Return [X, Y] of the center of cell containing provided text 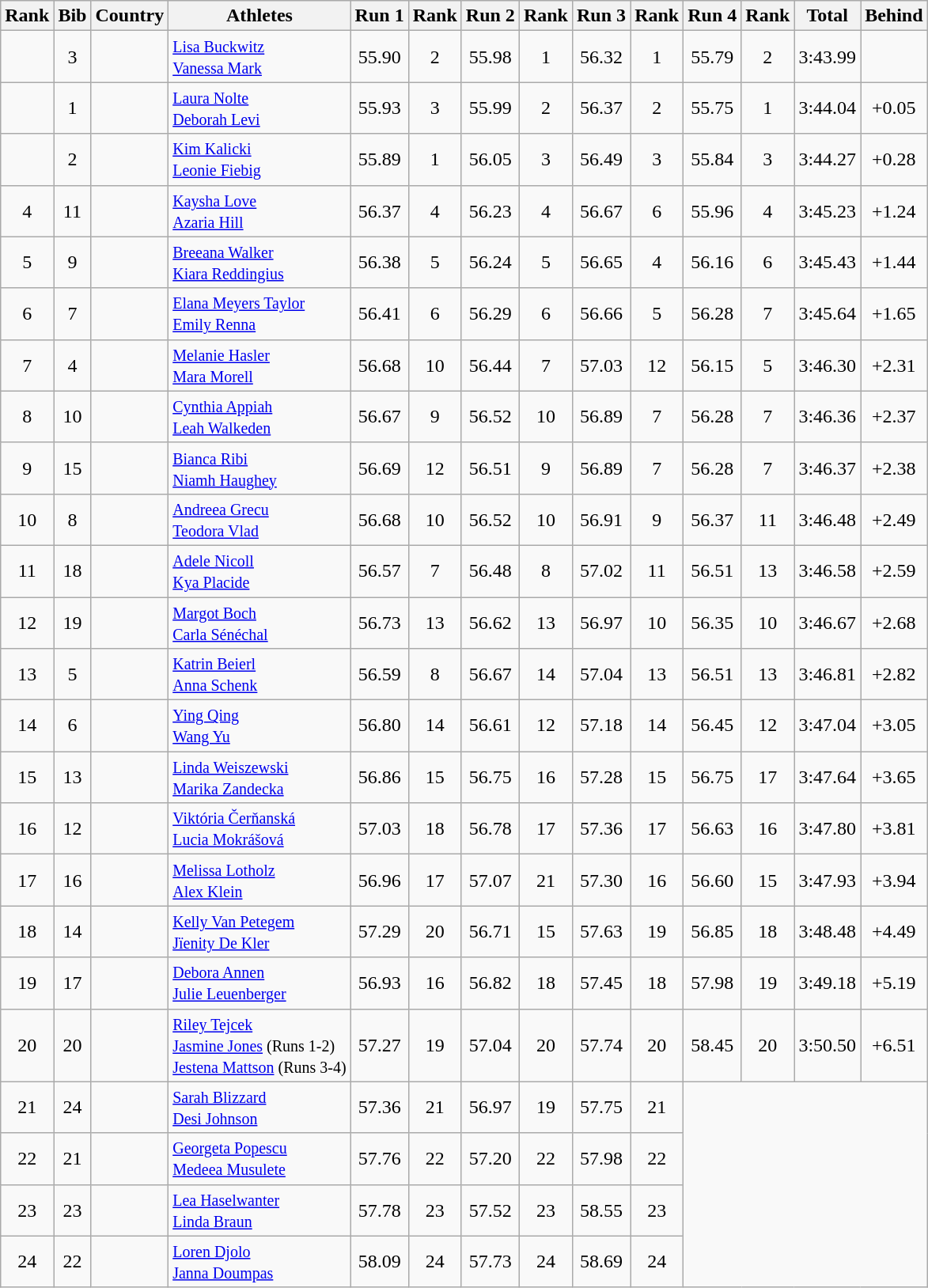
56.49 [601, 160]
+0.05 [894, 108]
56.65 [601, 263]
56.73 [380, 622]
Lisa BuckwitzVanessa Mark [259, 57]
Viktória ČerňanskáLucia Mokrášová [259, 829]
Bib [73, 16]
Kelly Van PetegemJïenity De Kler [259, 932]
Country [130, 16]
3:47.93 [828, 880]
Athletes [259, 16]
Sarah BlizzardDesi Johnson [259, 1108]
56.60 [712, 880]
57.75 [601, 1108]
3:44.04 [828, 108]
+2.82 [894, 674]
56.32 [601, 57]
+2.31 [894, 366]
55.84 [712, 160]
56.05 [491, 160]
Breeana WalkerKiara Reddingius [259, 263]
57.27 [380, 1045]
56.93 [380, 983]
56.71 [491, 932]
Total [828, 16]
56.82 [491, 983]
57.18 [601, 726]
55.89 [380, 160]
3:46.67 [828, 622]
+2.59 [894, 571]
56.23 [491, 210]
+3.81 [894, 829]
3:45.23 [828, 210]
56.61 [491, 726]
56.78 [491, 829]
57.02 [601, 571]
Georgeta PopescuMedeea Musulete [259, 1158]
56.86 [380, 777]
+5.19 [894, 983]
Katrin BeierlAnna Schenk [259, 674]
+3.94 [894, 880]
+1.24 [894, 210]
57.20 [491, 1158]
55.93 [380, 108]
58.55 [601, 1210]
3:44.27 [828, 160]
56.15 [712, 366]
+3.65 [894, 777]
3:45.43 [828, 263]
3:47.80 [828, 829]
3:49.18 [828, 983]
56.80 [380, 726]
3:47.64 [828, 777]
55.96 [712, 210]
Bianca RibiNiamh Haughey [259, 468]
+2.37 [894, 416]
56.38 [380, 263]
Run 2 [491, 16]
Margot BochCarla Sénéchal [259, 622]
Run 4 [712, 16]
3:46.48 [828, 519]
56.91 [601, 519]
Laura NolteDeborah Levi [259, 108]
Adele NicollKya Placide [259, 571]
55.90 [380, 57]
+1.65 [894, 313]
Andreea GrecuTeodora Vlad [259, 519]
Riley TejcekJasmine Jones (Runs 1-2)Jestena Mattson (Runs 3-4) [259, 1045]
57.78 [380, 1210]
3:45.64 [828, 313]
+1.44 [894, 263]
56.85 [712, 932]
56.48 [491, 571]
3:43.99 [828, 57]
Debora AnnenJulie Leuenberger [259, 983]
57.07 [491, 880]
Loren DjoloJanna Doumpas [259, 1261]
Linda WeiszewskiMarika Zandecka [259, 777]
56.41 [380, 313]
Run 3 [601, 16]
Lea HaselwanterLinda Braun [259, 1210]
Behind [894, 16]
57.63 [601, 932]
3:46.37 [828, 468]
55.79 [712, 57]
57.73 [491, 1261]
55.98 [491, 57]
3:46.30 [828, 366]
Kim KalickiLeonie Fiebig [259, 160]
57.28 [601, 777]
+0.28 [894, 160]
56.35 [712, 622]
+6.51 [894, 1045]
58.09 [380, 1261]
3:46.81 [828, 674]
56.96 [380, 880]
Run 1 [380, 16]
3:46.36 [828, 416]
56.66 [601, 313]
56.16 [712, 263]
56.24 [491, 263]
56.59 [380, 674]
57.52 [491, 1210]
56.29 [491, 313]
56.44 [491, 366]
Kaysha LoveAzaria Hill [259, 210]
3:50.50 [828, 1045]
+2.38 [894, 468]
+2.49 [894, 519]
55.75 [712, 108]
56.45 [712, 726]
58.45 [712, 1045]
3:48.48 [828, 932]
57.30 [601, 880]
57.45 [601, 983]
+4.49 [894, 932]
+3.05 [894, 726]
58.69 [601, 1261]
57.76 [380, 1158]
56.57 [380, 571]
56.62 [491, 622]
56.63 [712, 829]
3:47.04 [828, 726]
3:46.58 [828, 571]
Ying QingWang Yu [259, 726]
+2.68 [894, 622]
Elana Meyers TaylorEmily Renna [259, 313]
55.99 [491, 108]
Melissa LotholzAlex Klein [259, 880]
Melanie HaslerMara Morell [259, 366]
Cynthia AppiahLeah Walkeden [259, 416]
57.74 [601, 1045]
56.69 [380, 468]
57.29 [380, 932]
